Locate the cell with the specified text and output its [X, Y] center coordinate. 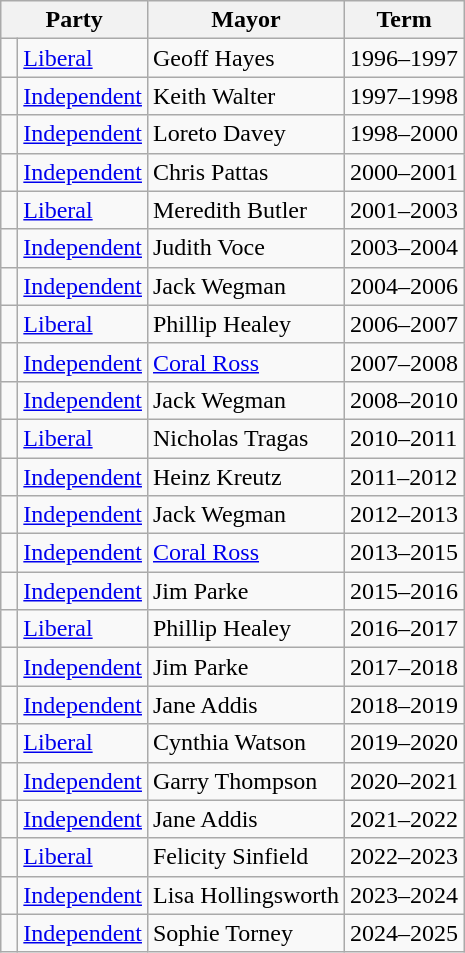
2013–2015 [404, 553]
2003–2004 [404, 248]
2022–2023 [404, 857]
2020–2021 [404, 781]
2015–2016 [404, 591]
2023–2024 [404, 895]
1997–1998 [404, 96]
2006–2007 [404, 324]
Heinz Kreutz [246, 477]
Felicity Sinfield [246, 857]
2004–2006 [404, 286]
2018–2019 [404, 705]
Chris Pattas [246, 172]
Mayor [246, 20]
2011–2012 [404, 477]
Cynthia Watson [246, 743]
2000–2001 [404, 172]
2021–2022 [404, 819]
2016–2017 [404, 629]
Term [404, 20]
2007–2008 [404, 362]
2017–2018 [404, 667]
Nicholas Tragas [246, 438]
Keith Walter [246, 96]
1996–1997 [404, 58]
Geoff Hayes [246, 58]
Loreto Davey [246, 134]
Judith Voce [246, 248]
2010–2011 [404, 438]
Garry Thompson [246, 781]
2012–2013 [404, 515]
2008–2010 [404, 400]
Sophie Torney [246, 933]
2001–2003 [404, 210]
Lisa Hollingsworth [246, 895]
2024–2025 [404, 933]
1998–2000 [404, 134]
Party [74, 20]
2019–2020 [404, 743]
Meredith Butler [246, 210]
